Return the [x, y] coordinate for the center point of the cell that contains the specified text.  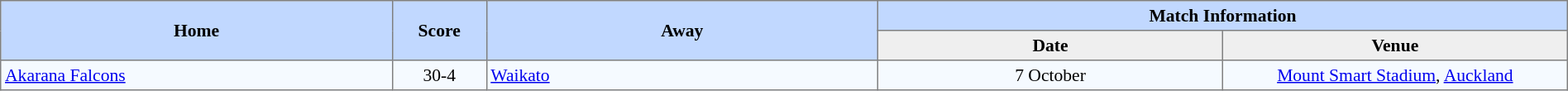
Date [1050, 45]
30-4 [439, 75]
Waikato [682, 75]
Mount Smart Stadium, Auckland [1394, 75]
Away [682, 31]
Akarana Falcons [197, 75]
Home [197, 31]
Match Information [1223, 16]
Venue [1394, 45]
Score [439, 31]
7 October [1050, 75]
